Capture the cell that displays the provided text and extract its [X, Y] central coordinate. 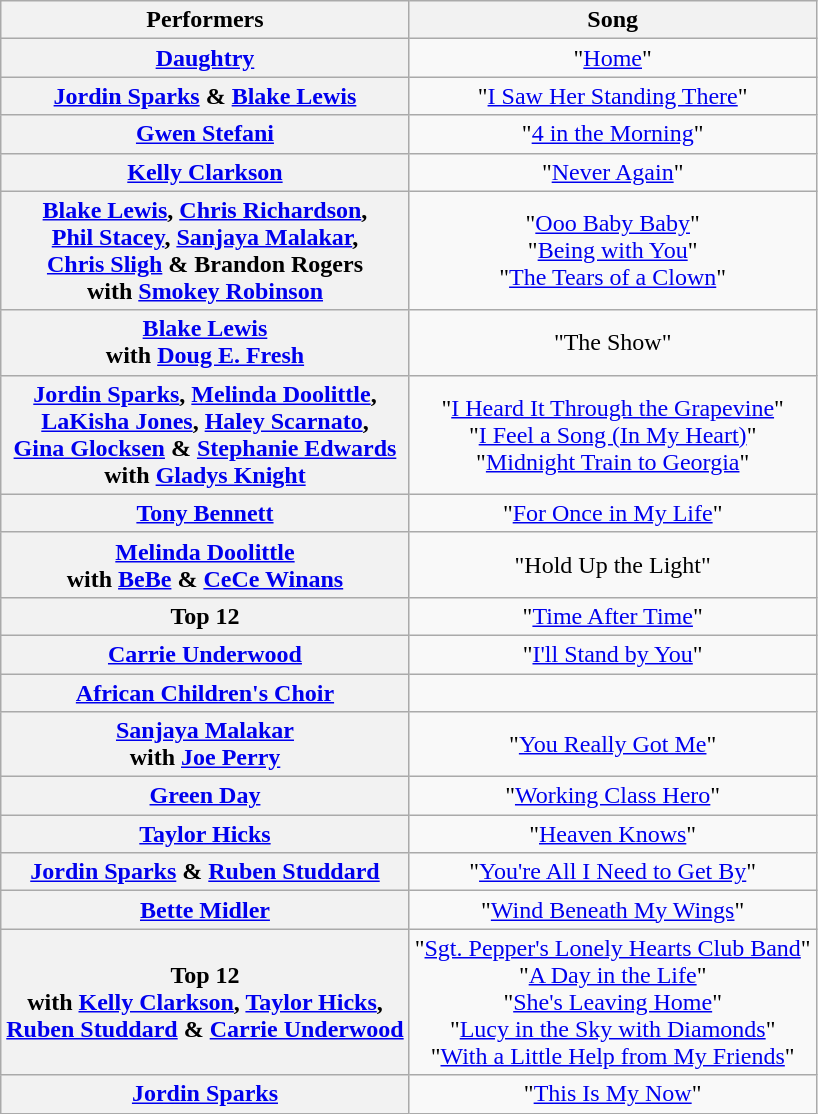
Blake Lewis, Chris Richardson,Phil Stacey, Sanjaya Malakar,Chris Sligh & Brandon Rogerswith Smokey Robinson [205, 250]
"4 in the Morning" [612, 134]
"Heaven Knows" [612, 834]
Bette Midler [205, 910]
Gwen Stefani [205, 134]
"I Saw Her Standing There" [612, 96]
"You're All I Need to Get By" [612, 872]
Green Day [205, 796]
Jordin Sparks & Blake Lewis [205, 96]
"You Really Got Me" [612, 744]
"This Is My Now" [612, 1094]
Performers [205, 20]
Sanjaya Malakarwith Joe Perry [205, 744]
Jordin Sparks & Ruben Studdard [205, 872]
Jordin Sparks, Melinda Doolittle,LaKisha Jones, Haley Scarnato,Gina Glocksen & Stephanie Edwardswith Gladys Knight [205, 434]
"The Show" [612, 342]
Blake Lewiswith Doug E. Fresh [205, 342]
Carrie Underwood [205, 654]
Jordin Sparks [205, 1094]
Daughtry [205, 58]
Taylor Hicks [205, 834]
"Wind Beneath My Wings" [612, 910]
"Time After Time" [612, 616]
"For Once in My Life" [612, 513]
"I Heard It Through the Grapevine""I Feel a Song (In My Heart)""Midnight Train to Georgia" [612, 434]
"Never Again" [612, 172]
"Hold Up the Light" [612, 564]
Kelly Clarkson [205, 172]
African Children's Choir [205, 693]
Top 12with Kelly Clarkson, Taylor Hicks,Ruben Studdard & Carrie Underwood [205, 1002]
"Working Class Hero" [612, 796]
Top 12 [205, 616]
Song [612, 20]
"Home" [612, 58]
"Ooo Baby Baby""Being with You""The Tears of a Clown" [612, 250]
"Sgt. Pepper's Lonely Hearts Club Band""A Day in the Life""She's Leaving Home""Lucy in the Sky with Diamonds""With a Little Help from My Friends" [612, 1002]
"I'll Stand by You" [612, 654]
Tony Bennett [205, 513]
Melinda Doolittlewith BeBe & CeCe Winans [205, 564]
